For the text-containing cell, return its midpoint in (X, Y) coordinate format. 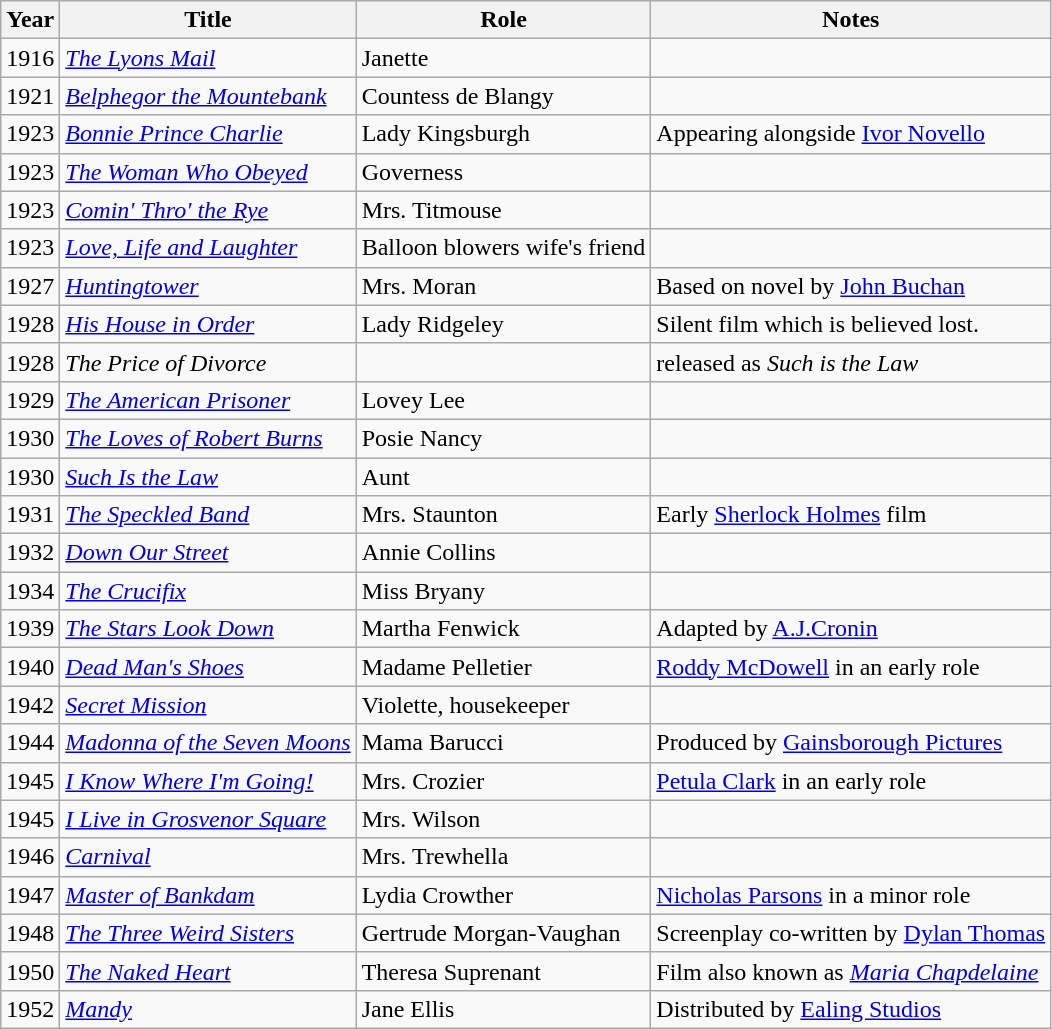
Lovey Lee (504, 400)
I Know Where I'm Going! (208, 781)
Mrs. Crozier (504, 781)
Annie Collins (504, 553)
Belphegor the Mountebank (208, 96)
Jane Ellis (504, 1009)
Dead Man's Shoes (208, 667)
The American Prisoner (208, 400)
Such Is the Law (208, 477)
Madonna of the Seven Moons (208, 743)
Distributed by Ealing Studios (851, 1009)
Violette, housekeeper (504, 705)
Posie Nancy (504, 438)
Comin' Thro' the Rye (208, 210)
Notes (851, 20)
Lady Kingsburgh (504, 134)
1929 (30, 400)
1934 (30, 591)
Based on novel by John Buchan (851, 286)
Mrs. Titmouse (504, 210)
Produced by Gainsborough Pictures (851, 743)
Lydia Crowther (504, 895)
Nicholas Parsons in a minor role (851, 895)
1947 (30, 895)
Title (208, 20)
Balloon blowers wife's friend (504, 248)
Governess (504, 172)
Aunt (504, 477)
Miss Bryany (504, 591)
The Woman Who Obeyed (208, 172)
Lady Ridgeley (504, 324)
His House in Order (208, 324)
1942 (30, 705)
1948 (30, 933)
The Speckled Band (208, 515)
Gertrude Morgan-Vaughan (504, 933)
Mama Barucci (504, 743)
Carnival (208, 857)
Mrs. Staunton (504, 515)
1944 (30, 743)
Film also known as Maria Chapdelaine (851, 971)
The Naked Heart (208, 971)
Martha Fenwick (504, 629)
Janette (504, 58)
1921 (30, 96)
Mandy (208, 1009)
Appearing alongside Ivor Novello (851, 134)
Year (30, 20)
Love, Life and Laughter (208, 248)
Theresa Suprenant (504, 971)
Screenplay co-written by Dylan Thomas (851, 933)
1916 (30, 58)
Silent film which is believed lost. (851, 324)
released as Such is the Law (851, 362)
1940 (30, 667)
I Live in Grosvenor Square (208, 819)
Mrs. Moran (504, 286)
1932 (30, 553)
Early Sherlock Holmes film (851, 515)
1952 (30, 1009)
The Lyons Mail (208, 58)
The Crucifix (208, 591)
Madame Pelletier (504, 667)
Bonnie Prince Charlie (208, 134)
1931 (30, 515)
Countess de Blangy (504, 96)
Petula Clark in an early role (851, 781)
Master of Bankdam (208, 895)
Secret Mission (208, 705)
1939 (30, 629)
The Stars Look Down (208, 629)
The Three Weird Sisters (208, 933)
1946 (30, 857)
1927 (30, 286)
1950 (30, 971)
Mrs. Trewhella (504, 857)
The Price of Divorce (208, 362)
Huntingtower (208, 286)
Down Our Street (208, 553)
Adapted by A.J.Cronin (851, 629)
The Loves of Robert Burns (208, 438)
Role (504, 20)
Mrs. Wilson (504, 819)
Roddy McDowell in an early role (851, 667)
